Capture the cell that displays the provided text and extract its (x, y) central coordinate. 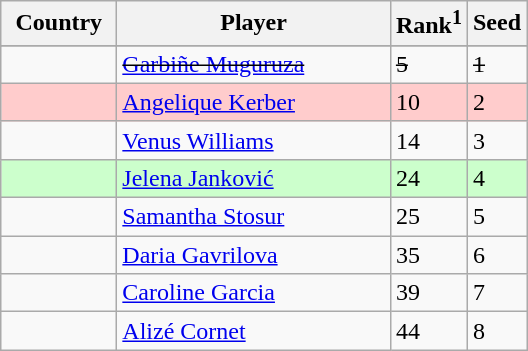
Angelique Kerber (254, 102)
14 (428, 140)
Alizé Cornet (254, 331)
24 (428, 178)
4 (496, 178)
Rank1 (428, 24)
Daria Gavrilova (254, 255)
10 (428, 102)
44 (428, 331)
3 (496, 140)
35 (428, 255)
6 (496, 255)
Country (59, 24)
39 (428, 293)
1 (496, 64)
Venus Williams (254, 140)
Jelena Janković (254, 178)
7 (496, 293)
Caroline Garcia (254, 293)
8 (496, 331)
Player (254, 24)
Seed (496, 24)
Samantha Stosur (254, 217)
Garbiñe Muguruza (254, 64)
25 (428, 217)
2 (496, 102)
